Return [X, Y] of the center of cell containing provided text 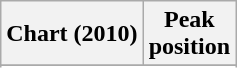
Peakposition [189, 34]
Chart (2010) [72, 34]
